Return (x, y) of the center of cell containing provided text 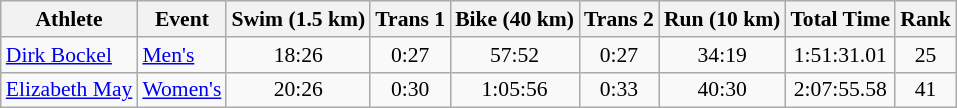
Dirk Bockel (70, 55)
Trans 2 (619, 19)
41 (926, 90)
Total Time (840, 19)
20:26 (298, 90)
Elizabeth May (70, 90)
1:51:31.01 (840, 55)
40:30 (722, 90)
18:26 (298, 55)
25 (926, 55)
1:05:56 (514, 90)
2:07:55.58 (840, 90)
Bike (40 km) (514, 19)
0:30 (410, 90)
57:52 (514, 55)
Trans 1 (410, 19)
Run (10 km) (722, 19)
0:33 (619, 90)
Event (182, 19)
Women's (182, 90)
Men's (182, 55)
Swim (1.5 km) (298, 19)
34:19 (722, 55)
Rank (926, 19)
Athlete (70, 19)
